Extract the (X, Y) coordinate from the center of the cell holding the provided text.  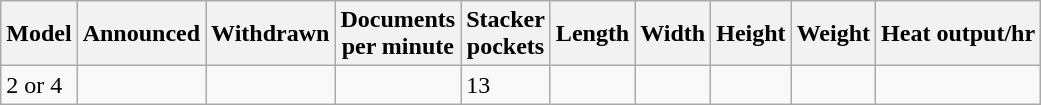
Height (751, 34)
13 (506, 85)
Model (39, 34)
Width (673, 34)
Weight (833, 34)
2 or 4 (39, 85)
Stackerpockets (506, 34)
Heat output/hr (958, 34)
Documentsper minute (398, 34)
Length (592, 34)
Announced (141, 34)
Withdrawn (270, 34)
